Scan for the cell matching the given text and deliver its [x, y] coordinate at center. 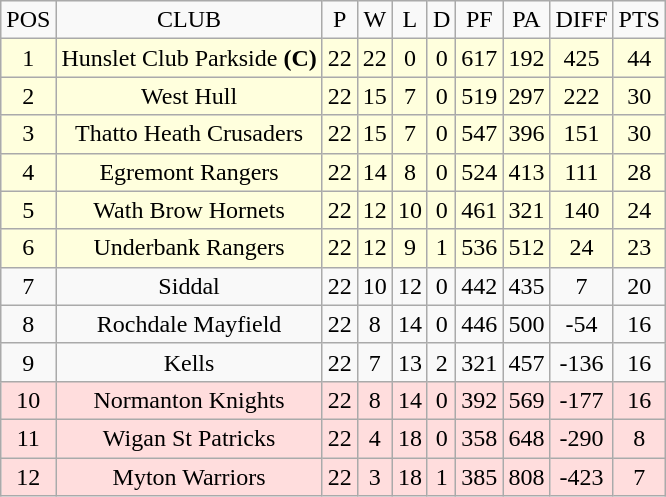
222 [582, 96]
385 [480, 477]
457 [526, 362]
44 [639, 58]
28 [639, 172]
297 [526, 96]
Myton Warriors [189, 477]
536 [480, 248]
192 [526, 58]
Egremont Rangers [189, 172]
-136 [582, 362]
Normanton Knights [189, 400]
-177 [582, 400]
648 [526, 438]
PF [480, 20]
Kells [189, 362]
23 [639, 248]
435 [526, 286]
West Hull [189, 96]
L [410, 20]
Thatto Heath Crusaders [189, 134]
396 [526, 134]
519 [480, 96]
6 [28, 248]
569 [526, 400]
PA [526, 20]
-290 [582, 438]
500 [526, 324]
425 [582, 58]
Wath Brow Hornets [189, 210]
-423 [582, 477]
808 [526, 477]
Siddal [189, 286]
442 [480, 286]
413 [526, 172]
358 [480, 438]
CLUB [189, 20]
11 [28, 438]
Underbank Rangers [189, 248]
20 [639, 286]
13 [410, 362]
Hunslet Club Parkside (C) [189, 58]
POS [28, 20]
DIFF [582, 20]
392 [480, 400]
-54 [582, 324]
5 [28, 210]
461 [480, 210]
446 [480, 324]
111 [582, 172]
524 [480, 172]
617 [480, 58]
512 [526, 248]
PTS [639, 20]
547 [480, 134]
P [340, 20]
Wigan St Patricks [189, 438]
140 [582, 210]
W [374, 20]
Rochdale Mayfield [189, 324]
D [441, 20]
151 [582, 134]
